Return the [X, Y] coordinate for the center point of the cell that contains the specified text.  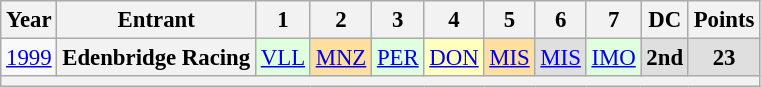
4 [454, 20]
Entrant [156, 20]
DON [454, 58]
Edenbridge Racing [156, 58]
23 [724, 58]
IMO [614, 58]
1999 [29, 58]
3 [398, 20]
5 [510, 20]
2nd [664, 58]
2 [340, 20]
PER [398, 58]
7 [614, 20]
1 [282, 20]
6 [560, 20]
DC [664, 20]
MNZ [340, 58]
Points [724, 20]
Year [29, 20]
VLL [282, 58]
